Extract the (X, Y) coordinate from the center of the cell holding the provided text.  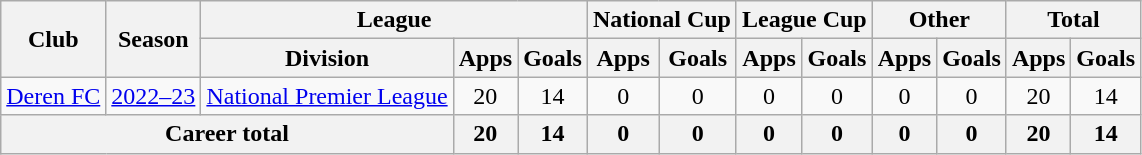
National Cup (662, 20)
League Cup (804, 20)
Club (54, 39)
Deren FC (54, 96)
National Premier League (327, 96)
Season (154, 39)
Other (939, 20)
League (394, 20)
Career total (227, 134)
Division (327, 58)
2022–23 (154, 96)
Total (1073, 20)
